For the text-containing cell, return its midpoint in [X, Y] coordinate format. 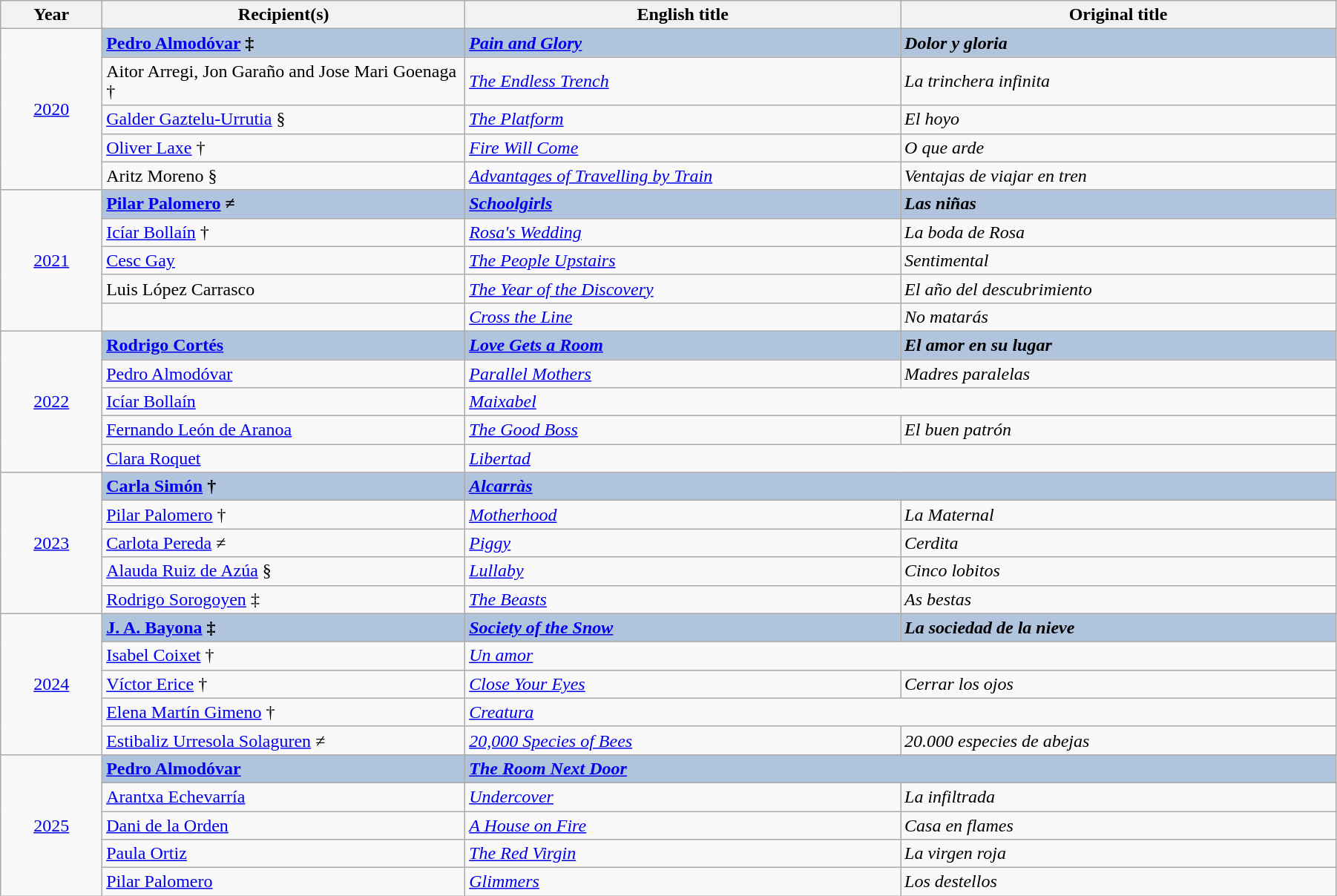
Lullaby [683, 571]
El año del descubrimiento [1119, 289]
Pain and Glory [683, 43]
Piggy [683, 543]
Creatura [901, 712]
Year [52, 15]
Los destellos [1119, 882]
Schoolgirls [683, 204]
The People Upstairs [683, 260]
Close Your Eyes [683, 684]
Original title [1119, 15]
Aritz Moreno § [283, 176]
La trinchera infinita [1119, 82]
Pilar Palomero ≠ [283, 204]
Cerdita [1119, 543]
The Beasts [683, 599]
Pilar Palomero † [283, 515]
Alauda Ruiz de Azúa § [283, 571]
Glimmers [683, 882]
Alcarràs [901, 487]
Pilar Palomero [283, 882]
Rodrigo Sorogoyen ‡ [283, 599]
Galder Gaztelu-Urrutia § [283, 119]
Rodrigo Cortés [283, 345]
Cesc Gay [283, 260]
El hoyo [1119, 119]
Advantages of Travelling by Train [683, 176]
Cerrar los ojos [1119, 684]
Fernando León de Aranoa [283, 430]
Aitor Arregi, Jon Garaño and Jose Mari Goenaga † [283, 82]
Madres paralelas [1119, 373]
No matarás [1119, 317]
The Red Virgin [683, 854]
The Endless Trench [683, 82]
Rosa's Wedding [683, 232]
2025 [52, 825]
La infiltrada [1119, 797]
2024 [52, 684]
El buen patrón [1119, 430]
Víctor Erice † [283, 684]
Clara Roquet [283, 458]
Cross the Line [683, 317]
La virgen roja [1119, 854]
Love Gets a Room [683, 345]
Oliver Laxe † [283, 148]
Libertad [901, 458]
Ventajas de viajar en tren [1119, 176]
English title [683, 15]
Pedro Almodóvar ‡ [283, 43]
Recipient(s) [283, 15]
Society of the Snow [683, 627]
Motherhood [683, 515]
Elena Martín Gimeno † [283, 712]
20,000 Species of Bees [683, 740]
Dolor y gloria [1119, 43]
Icíar Bollaín † [283, 232]
The Year of the Discovery [683, 289]
El amor en su lugar [1119, 345]
Casa en flames [1119, 826]
Paula Ortiz [283, 854]
As bestas [1119, 599]
Las niñas [1119, 204]
Dani de la Orden [283, 826]
Maixabel [901, 402]
Cinco lobitos [1119, 571]
J. A. Bayona ‡ [283, 627]
Icíar Bollaín [283, 402]
20.000 especies de abejas [1119, 740]
O que arde [1119, 148]
Sentimental [1119, 260]
Undercover [683, 797]
The Room Next Door [901, 768]
Isabel Coixet † [283, 656]
The Platform [683, 119]
Carlota Pereda ≠ [283, 543]
Un amor [901, 656]
A House on Fire [683, 826]
Arantxa Echevarría [283, 797]
La Maternal [1119, 515]
Estibaliz Urresola Solaguren ≠ [283, 740]
La boda de Rosa [1119, 232]
Parallel Mothers [683, 373]
La sociedad de la nieve [1119, 627]
2021 [52, 260]
Carla Simón † [283, 487]
The Good Boss [683, 430]
Luis López Carrasco [283, 289]
Fire Will Come [683, 148]
2022 [52, 401]
2020 [52, 110]
2023 [52, 543]
